Output the [x, y] coordinate of the center of the cell containing the given text.  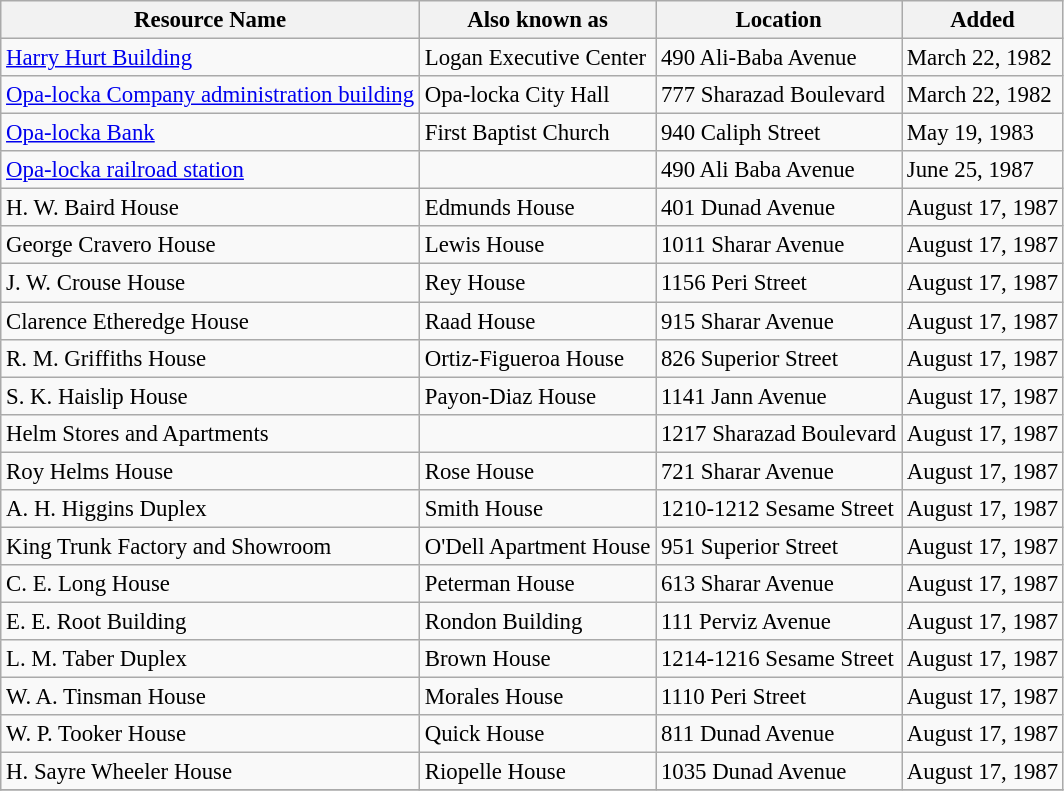
811 Dunad Avenue [779, 734]
R. M. Griffiths House [210, 358]
777 Sharazad Boulevard [779, 95]
Payon-Diaz House [537, 396]
Added [983, 20]
490 Ali-Baba Avenue [779, 58]
Raad House [537, 321]
Location [779, 20]
1156 Peri Street [779, 283]
1035 Dunad Avenue [779, 772]
1217 Sharazad Boulevard [779, 433]
J. W. Crouse House [210, 283]
826 Superior Street [779, 358]
613 Sharar Avenue [779, 584]
Opa-locka Bank [210, 133]
Harry Hurt Building [210, 58]
1214-1216 Sesame Street [779, 659]
Also known as [537, 20]
Morales House [537, 697]
111 Perviz Avenue [779, 621]
Ortiz-Figueroa House [537, 358]
A. H. Higgins Duplex [210, 509]
940 Caliph Street [779, 133]
May 19, 1983 [983, 133]
Helm Stores and Apartments [210, 433]
Resource Name [210, 20]
Rondon Building [537, 621]
951 Superior Street [779, 546]
Smith House [537, 509]
1141 Jann Avenue [779, 396]
1011 Sharar Avenue [779, 245]
915 Sharar Avenue [779, 321]
First Baptist Church [537, 133]
June 25, 1987 [983, 170]
C. E. Long House [210, 584]
W. A. Tinsman House [210, 697]
Clarence Etheredge House [210, 321]
490 Ali Baba Avenue [779, 170]
Edmunds House [537, 208]
Lewis House [537, 245]
H. Sayre Wheeler House [210, 772]
O'Dell Apartment House [537, 546]
S. K. Haislip House [210, 396]
E. E. Root Building [210, 621]
1110 Peri Street [779, 697]
H. W. Baird House [210, 208]
Rey House [537, 283]
Roy Helms House [210, 471]
Rose House [537, 471]
1210-1212 Sesame Street [779, 509]
W. P. Tooker House [210, 734]
Opa-locka railroad station [210, 170]
George Cravero House [210, 245]
King Trunk Factory and Showroom [210, 546]
Opa-locka Company administration building [210, 95]
Quick House [537, 734]
Opa-locka City Hall [537, 95]
Peterman House [537, 584]
Brown House [537, 659]
Logan Executive Center [537, 58]
L. M. Taber Duplex [210, 659]
401 Dunad Avenue [779, 208]
Riopelle House [537, 772]
721 Sharar Avenue [779, 471]
